Locate the cell with the specified text and output its [x, y] center coordinate. 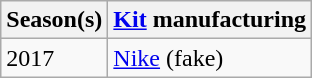
Kit manufacturing [210, 20]
2017 [54, 58]
Nike (fake) [210, 58]
Season(s) [54, 20]
